Capture the cell that displays the provided text and extract its [X, Y] central coordinate. 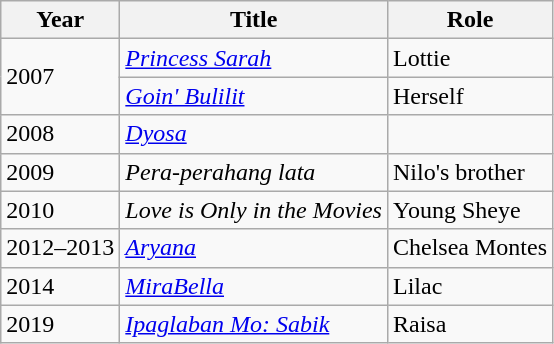
Lilac [470, 286]
2009 [60, 172]
MiraBella [254, 286]
Herself [470, 96]
2019 [60, 324]
Chelsea Montes [470, 248]
2008 [60, 134]
Aryana [254, 248]
2012–2013 [60, 248]
2007 [60, 77]
Pera-perahang lata [254, 172]
Role [470, 20]
Goin' Bulilit [254, 96]
Raisa [470, 324]
Lottie [470, 58]
2014 [60, 286]
Nilo's brother [470, 172]
Love is Only in the Movies [254, 210]
Year [60, 20]
Ipaglaban Mo: Sabik [254, 324]
2010 [60, 210]
Title [254, 20]
Dyosa [254, 134]
Princess Sarah [254, 58]
Young Sheye [470, 210]
